For the text-containing cell, return its midpoint in [X, Y] coordinate format. 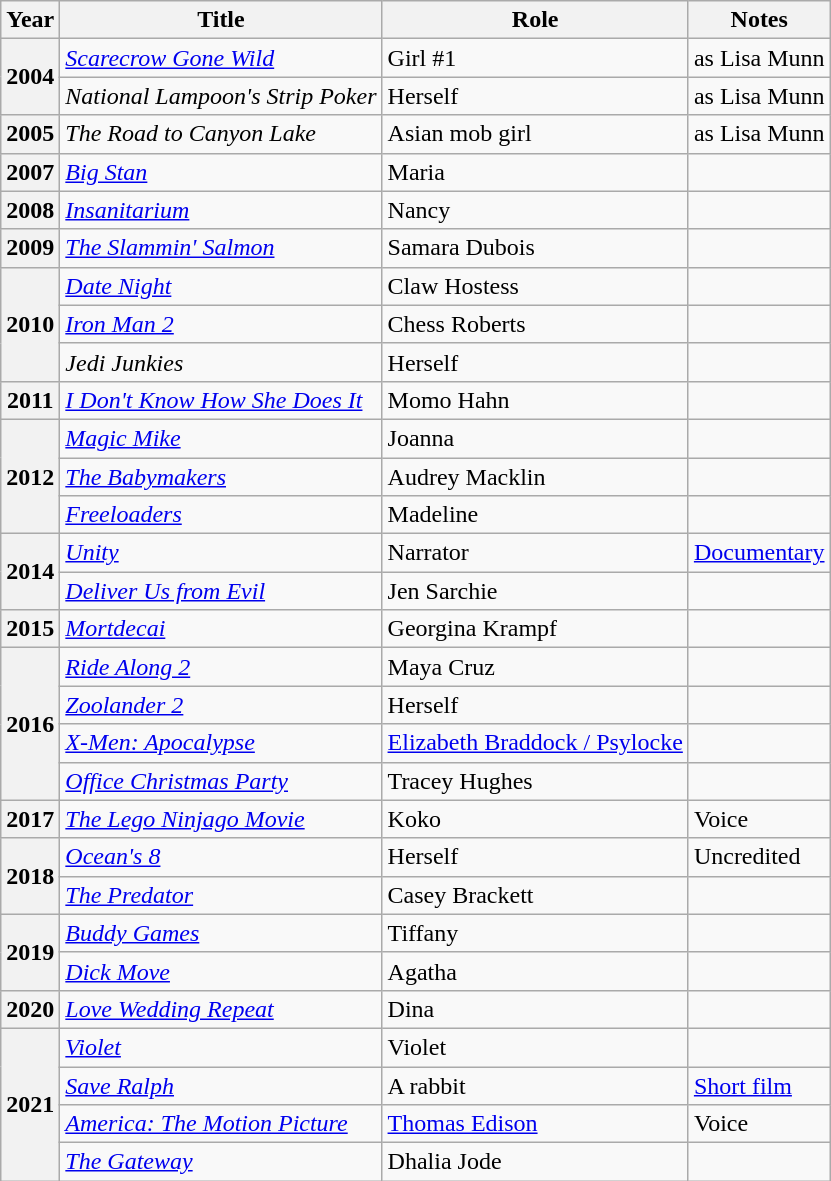
Title [221, 20]
2019 [30, 952]
Audrey Macklin [535, 477]
Short film [759, 1085]
2009 [30, 248]
2004 [30, 77]
The Gateway [221, 1162]
Georgina Krampf [535, 629]
Dhalia Jode [535, 1162]
I Don't Know How She Does It [221, 400]
Notes [759, 20]
Date Night [221, 286]
Ride Along 2 [221, 667]
2010 [30, 324]
Magic Mike [221, 438]
The Babymakers [221, 477]
Girl #1 [535, 58]
Jedi Junkies [221, 362]
The Road to Canyon Lake [221, 134]
Claw Hostess [535, 286]
2018 [30, 876]
Tracey Hughes [535, 781]
Role [535, 20]
Dick Move [221, 971]
Love Wedding Repeat [221, 1009]
Tiffany [535, 933]
Big Stan [221, 172]
Ocean's 8 [221, 857]
Uncredited [759, 857]
The Predator [221, 895]
Nancy [535, 210]
Momo Hahn [535, 400]
Madeline [535, 515]
Freeloaders [221, 515]
2016 [30, 724]
Documentary [759, 553]
The Slammin' Salmon [221, 248]
Zoolander 2 [221, 705]
National Lampoon's Strip Poker [221, 96]
2021 [30, 1104]
America: The Motion Picture [221, 1124]
Scarecrow Gone Wild [221, 58]
2008 [30, 210]
2011 [30, 400]
Dina [535, 1009]
X-Men: Apocalypse [221, 743]
Koko [535, 819]
Narrator [535, 553]
Elizabeth Braddock / Psylocke [535, 743]
2020 [30, 1009]
2017 [30, 819]
Maria [535, 172]
Thomas Edison [535, 1124]
2015 [30, 629]
A rabbit [535, 1085]
Maya Cruz [535, 667]
Unity [221, 553]
Buddy Games [221, 933]
2007 [30, 172]
Iron Man 2 [221, 324]
2005 [30, 134]
2012 [30, 476]
Samara Dubois [535, 248]
The Lego Ninjago Movie [221, 819]
Save Ralph [221, 1085]
Insanitarium [221, 210]
Casey Brackett [535, 895]
2014 [30, 572]
Agatha [535, 971]
Jen Sarchie [535, 591]
Mortdecai [221, 629]
Asian mob girl [535, 134]
Office Christmas Party [221, 781]
Deliver Us from Evil [221, 591]
Chess Roberts [535, 324]
Joanna [535, 438]
Year [30, 20]
